Provide the (x, y) coordinate of the cell's center where the given text is located.  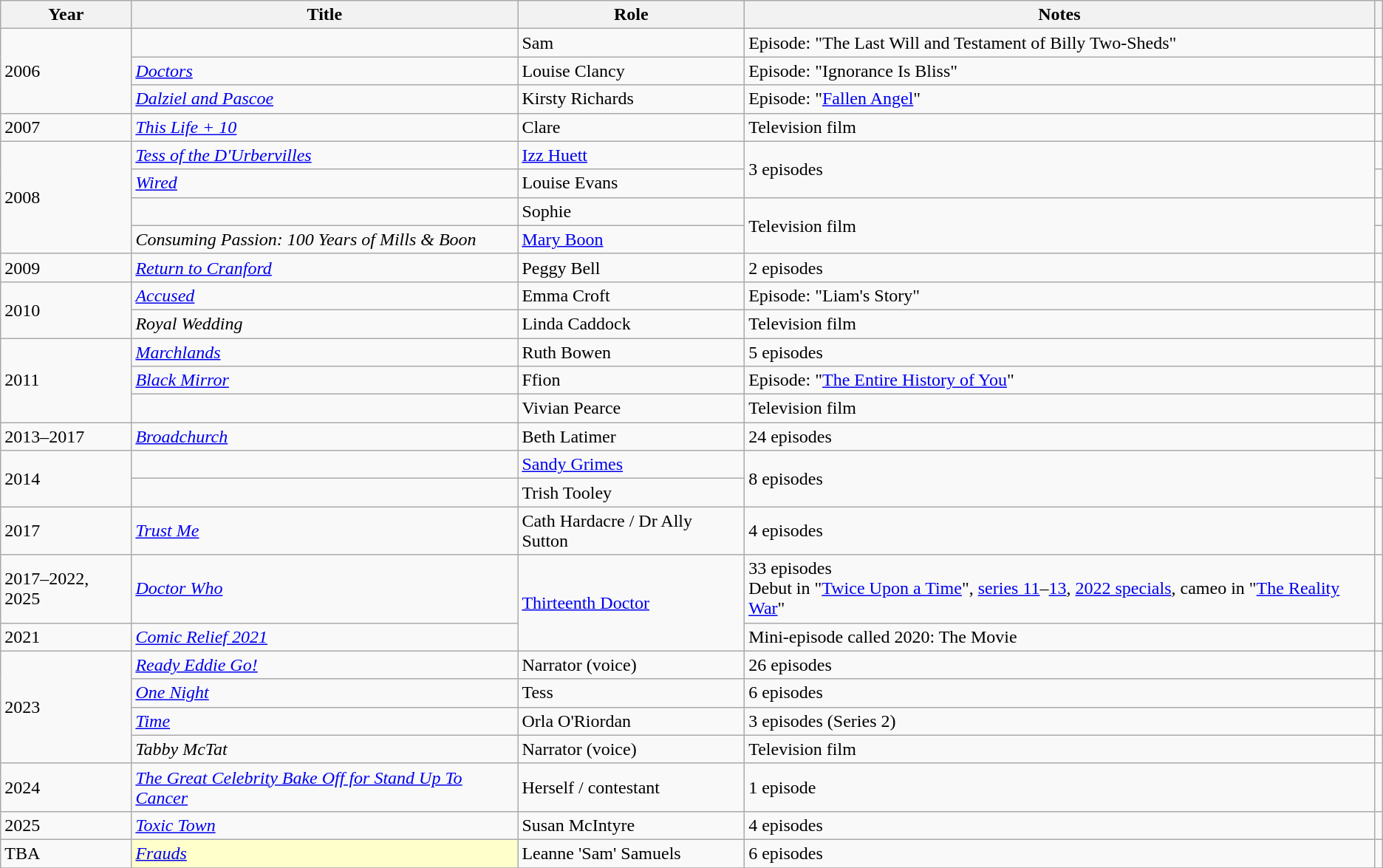
Royal Wedding (325, 324)
Peggy Bell (631, 267)
8 episodes (1059, 479)
Consuming Passion: 100 Years of Mills & Boon (325, 239)
2006 (66, 71)
Year (66, 15)
Return to Cranford (325, 267)
Izz Huett (631, 155)
The Great Celebrity Bake Off for Stand Up To Cancer (325, 787)
Doctor Who (325, 589)
Vivian Pearce (631, 409)
2007 (66, 127)
2024 (66, 787)
Episode: "The Last Will and Testament of Billy Two-Sheds" (1059, 43)
2010 (66, 310)
2009 (66, 267)
Mary Boon (631, 239)
Louise Evans (631, 183)
Tabby McTat (325, 749)
Cath Hardacre / Dr Ally Sutton (631, 530)
2014 (66, 479)
2 episodes (1059, 267)
Comic Relief 2021 (325, 637)
24 episodes (1059, 437)
Toxic Town (325, 825)
2023 (66, 707)
One Night (325, 693)
26 episodes (1059, 665)
Episode: "The Entire History of You" (1059, 380)
Trust Me (325, 530)
2021 (66, 637)
Ffion (631, 380)
Time (325, 721)
5 episodes (1059, 352)
Beth Latimer (631, 437)
Herself / contestant (631, 787)
Doctors (325, 71)
Sophie (631, 211)
Orla O'Riordan (631, 721)
Accused (325, 295)
33 episodesDebut in "Twice Upon a Time", series 11–13, 2022 specials, cameo in "The Reality War" (1059, 589)
Sandy Grimes (631, 465)
Sam (631, 43)
Marchlands (325, 352)
Episode: "Ignorance Is Bliss" (1059, 71)
Black Mirror (325, 380)
3 episodes (1059, 169)
Mini-episode called 2020: The Movie (1059, 637)
2013–2017 (66, 437)
Title (325, 15)
Linda Caddock (631, 324)
3 episodes (Series 2) (1059, 721)
2011 (66, 380)
Ruth Bowen (631, 352)
Louise Clancy (631, 71)
Episode: "Fallen Angel" (1059, 99)
Trish Tooley (631, 493)
Leanne 'Sam' Samuels (631, 853)
Thirteenth Doctor (631, 603)
2008 (66, 197)
Kirsty Richards (631, 99)
1 episode (1059, 787)
Broadchurch (325, 437)
Ready Eddie Go! (325, 665)
2025 (66, 825)
Tess of the D'Urbervilles (325, 155)
TBA (66, 853)
Clare (631, 127)
Emma Croft (631, 295)
Wired (325, 183)
Tess (631, 693)
Notes (1059, 15)
2017 (66, 530)
Role (631, 15)
Frauds (325, 853)
2017–2022, 2025 (66, 589)
Susan McIntyre (631, 825)
Episode: "Liam's Story" (1059, 295)
Dalziel and Pascoe (325, 99)
This Life + 10 (325, 127)
